Search for the cell housing the specified text and yield its [X, Y] center coordinate. 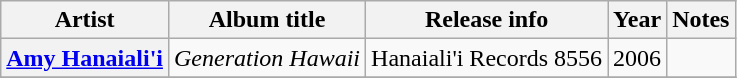
Hanaiali'i Records 8556 [487, 58]
Generation Hawaii [266, 58]
Release info [487, 20]
Artist [85, 20]
Album title [266, 20]
Year [638, 20]
2006 [638, 58]
Notes [701, 20]
Amy Hanaiali'i [85, 58]
